Return the [X, Y] coordinate for the center point of the cell that contains the specified text.  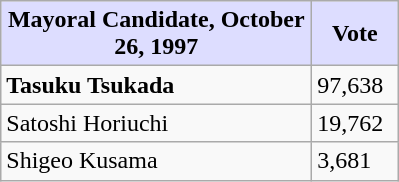
97,638 [355, 85]
3,681 [355, 161]
Shigeo Kusama [156, 161]
Satoshi Horiuchi [156, 123]
Vote [355, 34]
Tasuku Tsukada [156, 85]
Mayoral Candidate, October 26, 1997 [156, 34]
19,762 [355, 123]
